Extract the (x, y) coordinate from the center of the cell holding the provided text.  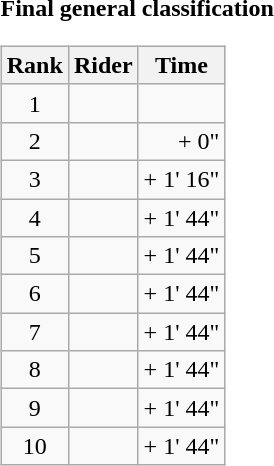
+ 1' 16" (182, 179)
Time (182, 65)
4 (34, 217)
2 (34, 141)
3 (34, 179)
7 (34, 332)
5 (34, 256)
8 (34, 370)
9 (34, 408)
Rider (103, 65)
Rank (34, 65)
6 (34, 294)
10 (34, 446)
+ 0" (182, 141)
1 (34, 103)
